Extract the (x, y) coordinate from the center of the cell holding the provided text.  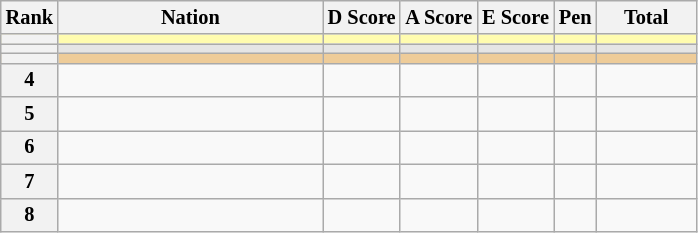
A Score (438, 17)
7 (30, 181)
8 (30, 215)
6 (30, 147)
Total (646, 17)
E Score (516, 17)
Rank (30, 17)
5 (30, 114)
D Score (362, 17)
Pen (576, 17)
Nation (190, 17)
4 (30, 80)
